Find where the given text appears and provide that cell's center as (x, y) coordinate. 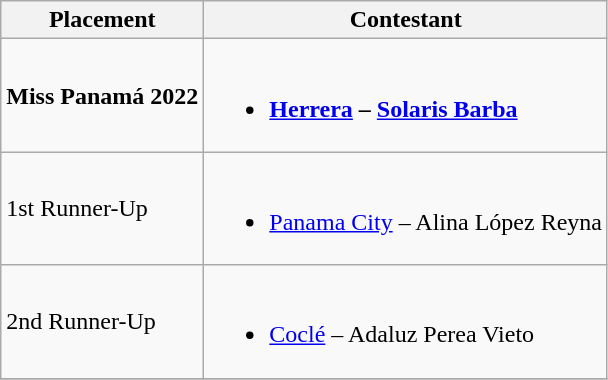
Placement (102, 20)
1st Runner-Up (102, 208)
Miss Panamá 2022 (102, 96)
2nd Runner-Up (102, 322)
Panama City – Alina López Reyna (406, 208)
Coclé – Adaluz Perea Vieto (406, 322)
Herrera – Solaris Barba (406, 96)
Contestant (406, 20)
